Detect which cell encompasses the target text, then output its (X, Y) center coordinate. 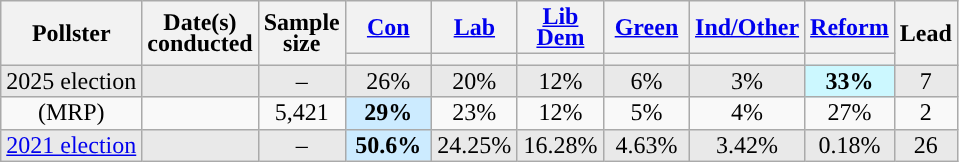
4% (748, 113)
5,421 (302, 113)
Samplesize (302, 33)
0.18% (850, 145)
3% (748, 81)
16.28% (560, 145)
23% (474, 113)
5% (646, 113)
Reform (850, 28)
50.6% (388, 145)
24.25% (474, 145)
26 (926, 145)
26% (388, 81)
Lib Dem (560, 28)
2021 election (72, 145)
6% (646, 81)
2 (926, 113)
27% (850, 113)
33% (850, 81)
4.63% (646, 145)
Pollster (72, 33)
Lab (474, 28)
Lead (926, 33)
Date(s)conducted (200, 33)
Con (388, 28)
29% (388, 113)
7 (926, 81)
(MRP) (72, 113)
Ind/Other (748, 28)
2025 election (72, 81)
3.42% (748, 145)
Green (646, 28)
20% (474, 81)
